Return [x, y] of the center of cell containing provided text 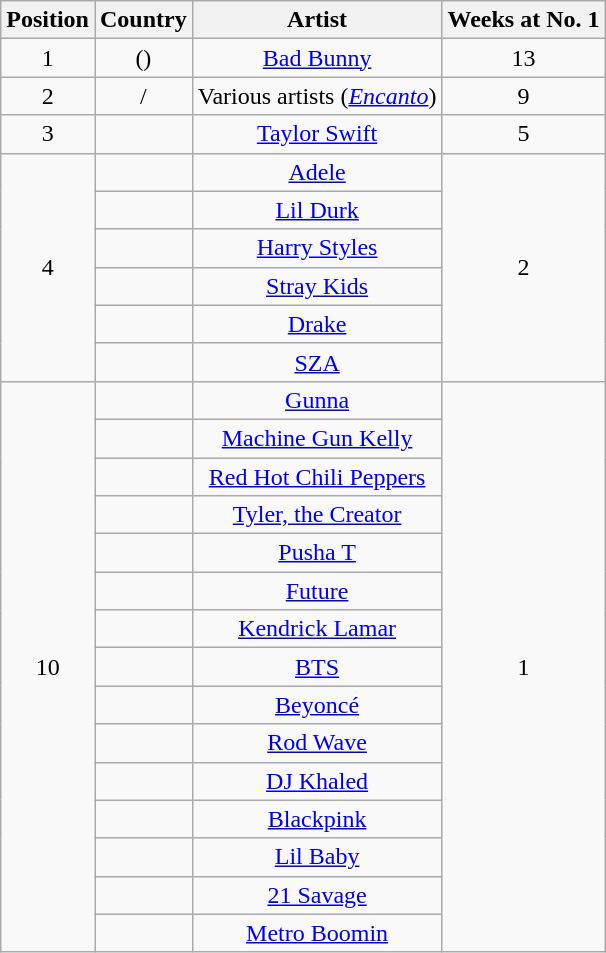
Stray Kids [317, 286]
Beyoncé [317, 705]
Machine Gun Kelly [317, 438]
DJ Khaled [317, 781]
Blackpink [317, 819]
Weeks at No. 1 [524, 20]
21 Savage [317, 895]
4 [48, 267]
Lil Durk [317, 210]
Lil Baby [317, 857]
Position [48, 20]
Pusha T [317, 553]
Future [317, 591]
Kendrick Lamar [317, 629]
Red Hot Chili Peppers [317, 477]
5 [524, 134]
9 [524, 96]
BTS [317, 667]
Bad Bunny [317, 58]
Country [143, 20]
Rod Wave [317, 743]
Gunna [317, 400]
Artist [317, 20]
10 [48, 666]
Various artists (Encanto) [317, 96]
Drake [317, 324]
Metro Boomin [317, 933]
() [143, 58]
/ [143, 96]
Harry Styles [317, 248]
13 [524, 58]
Taylor Swift [317, 134]
SZA [317, 362]
Adele [317, 172]
Tyler, the Creator [317, 515]
3 [48, 134]
